Locate the cell with the specified text and output its [X, Y] center coordinate. 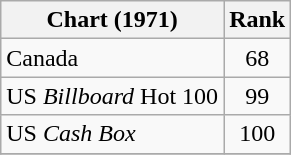
Rank [258, 20]
99 [258, 96]
68 [258, 58]
100 [258, 134]
Chart (1971) [112, 20]
Canada [112, 58]
US Billboard Hot 100 [112, 96]
US Cash Box [112, 134]
